Return [x, y] of the center of cell containing provided text 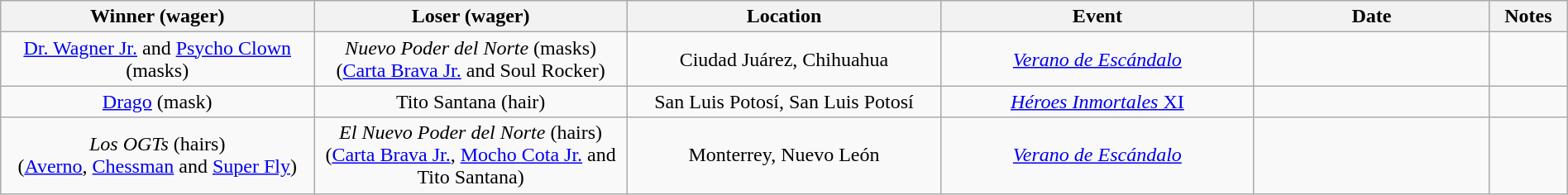
Monterrey, Nuevo León [784, 155]
Tito Santana (hair) [471, 102]
Los OGTs (hairs)(Averno, Chessman and Super Fly) [157, 155]
Winner (wager) [157, 17]
Notes [1528, 17]
El Nuevo Poder del Norte (hairs) (Carta Brava Jr., Mocho Cota Jr. and Tito Santana) [471, 155]
Nuevo Poder del Norte (masks)(Carta Brava Jr. and Soul Rocker) [471, 59]
Date [1371, 17]
Drago (mask) [157, 102]
Héroes Inmortales XI [1097, 102]
Event [1097, 17]
Ciudad Juárez, Chihuahua [784, 59]
Loser (wager) [471, 17]
Location [784, 17]
Dr. Wagner Jr. and Psycho Clown (masks) [157, 59]
San Luis Potosí, San Luis Potosí [784, 102]
